Detect which cell encompasses the target text, then output its (x, y) center coordinate. 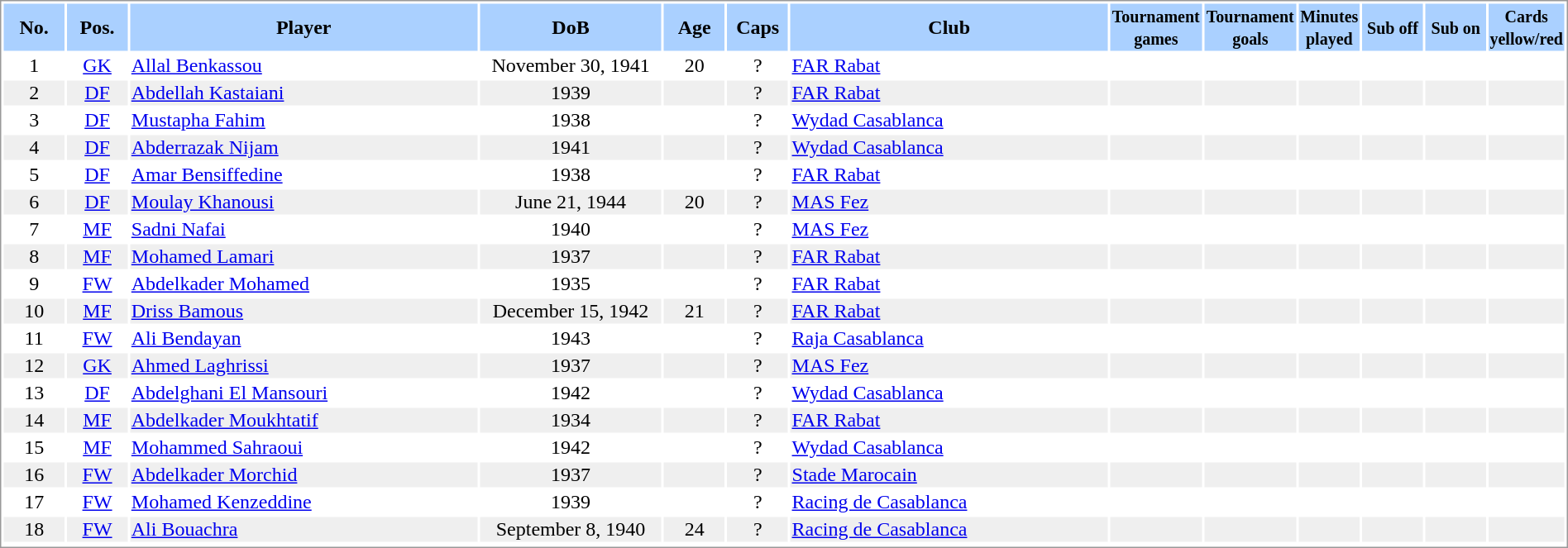
1943 (571, 338)
Mustapha Fahim (304, 120)
November 30, 1941 (571, 65)
1 (33, 65)
Driss Bamous (304, 312)
Abdelkader Moukhtatif (304, 421)
2 (33, 93)
Player (304, 26)
Mohamed Lamari (304, 257)
Tournamentgoals (1250, 26)
June 21, 1944 (571, 203)
18 (33, 530)
No. (33, 26)
Abdelghani El Mansouri (304, 393)
12 (33, 366)
15 (33, 447)
Cardsyellow/red (1527, 26)
December 15, 1942 (571, 312)
1940 (571, 229)
9 (33, 284)
Minutesplayed (1329, 26)
Abdelkader Mohamed (304, 284)
Abderrazak Nijam (304, 148)
Mohammed Sahraoui (304, 447)
14 (33, 421)
16 (33, 475)
11 (33, 338)
Ahmed Laghrissi (304, 366)
13 (33, 393)
24 (695, 530)
Stade Marocain (949, 475)
Abdelkader Morchid (304, 475)
Raja Casablanca (949, 338)
DoB (571, 26)
Abdellah Kastaiani (304, 93)
Club (949, 26)
Tournamentgames (1156, 26)
4 (33, 148)
Pos. (98, 26)
10 (33, 312)
Ali Bendayan (304, 338)
6 (33, 203)
Allal Benkassou (304, 65)
Sub on (1456, 26)
September 8, 1940 (571, 530)
7 (33, 229)
8 (33, 257)
Moulay Khanousi (304, 203)
21 (695, 312)
1935 (571, 284)
Caps (758, 26)
17 (33, 502)
1934 (571, 421)
Sadni Nafai (304, 229)
1941 (571, 148)
Sub off (1393, 26)
Age (695, 26)
3 (33, 120)
Ali Bouachra (304, 530)
5 (33, 174)
Mohamed Kenzeddine (304, 502)
Amar Bensiffedine (304, 174)
